Detect which cell encompasses the target text, then output its [X, Y] center coordinate. 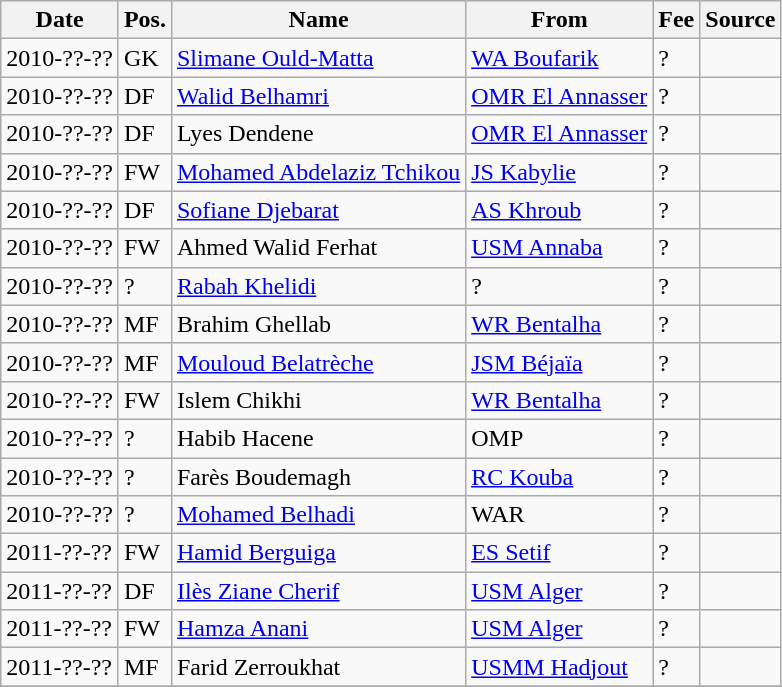
USMM Hadjout [560, 667]
Habib Hacene [318, 438]
RC Kouba [560, 477]
Fee [676, 20]
Mohamed Abdelaziz Tchikou [318, 172]
Ahmed Walid Ferhat [318, 248]
Rabah Khelidi [318, 286]
JS Kabylie [560, 172]
Source [740, 20]
From [560, 20]
AS Khroub [560, 210]
Farès Boudemagh [318, 477]
GK [144, 58]
Mouloud Belatrèche [318, 362]
ES Setif [560, 553]
Slimane Ould-Matta [318, 58]
WAR [560, 515]
Brahim Ghellab [318, 324]
Islem Chikhi [318, 400]
Pos. [144, 20]
WA Boufarik [560, 58]
Hamza Anani [318, 629]
Mohamed Belhadi [318, 515]
JSM Béjaïa [560, 362]
Name [318, 20]
OMP [560, 438]
Sofiane Djebarat [318, 210]
Ilès Ziane Cherif [318, 591]
Date [60, 20]
Hamid Berguiga [318, 553]
Walid Belhamri [318, 96]
Lyes Dendene [318, 134]
USM Annaba [560, 248]
Farid Zerroukhat [318, 667]
